Return (X, Y) of the center of cell containing provided text 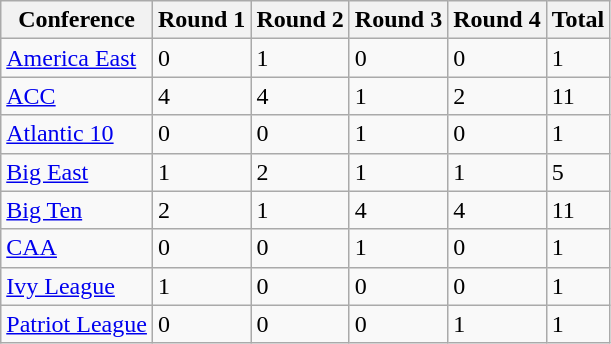
5 (578, 172)
Ivy League (77, 286)
Big Ten (77, 210)
Round 2 (300, 20)
Round 4 (497, 20)
America East (77, 58)
Conference (77, 20)
Big East (77, 172)
Round 3 (398, 20)
ACC (77, 96)
CAA (77, 248)
Patriot League (77, 324)
Round 1 (201, 20)
Total (578, 20)
Atlantic 10 (77, 134)
